From the cell containing the given text, extract its center point as (x, y) coordinate. 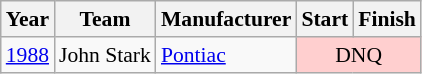
Year (28, 19)
1988 (28, 55)
Start (324, 19)
John Stark (105, 55)
DNQ (358, 55)
Finish (387, 19)
Manufacturer (226, 19)
Team (105, 19)
Pontiac (226, 55)
